Determine the (X, Y) coordinate at the center of the cell enclosing the given text.  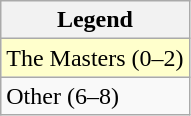
Legend (95, 20)
Other (6–8) (95, 96)
The Masters (0–2) (95, 58)
